Return [X, Y] of the center of cell containing provided text 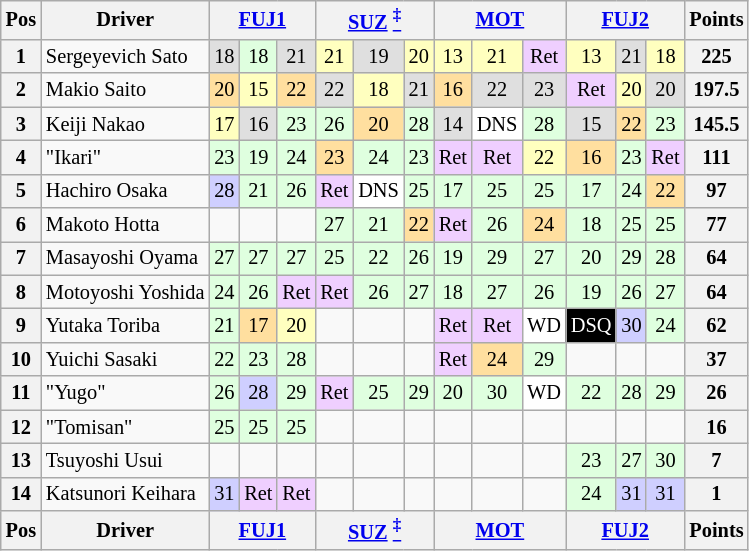
11 [21, 393]
Motoyoshi Yoshida [125, 292]
145.5 [716, 124]
"Yugo" [125, 393]
97 [716, 191]
77 [716, 225]
5 [21, 191]
Yutaka Toriba [125, 326]
37 [716, 359]
Tsuyoshi Usui [125, 460]
8 [21, 292]
111 [716, 157]
Hachiro Osaka [125, 191]
"Tomisan" [125, 427]
3 [21, 124]
9 [21, 326]
225 [716, 56]
197.5 [716, 90]
62 [716, 326]
Katsunori Keihara [125, 494]
Keiji Nakao [125, 124]
12 [21, 427]
Makio Saito [125, 90]
DSQ [591, 326]
6 [21, 225]
10 [21, 359]
4 [21, 157]
Makoto Hotta [125, 225]
Masayoshi Oyama [125, 258]
Yuichi Sasaki [125, 359]
"Ikari" [125, 157]
2 [21, 90]
Sergeyevich Sato [125, 56]
